Pinpoint the cell where the given text exists, returning its [x, y] midpoint coordinate. 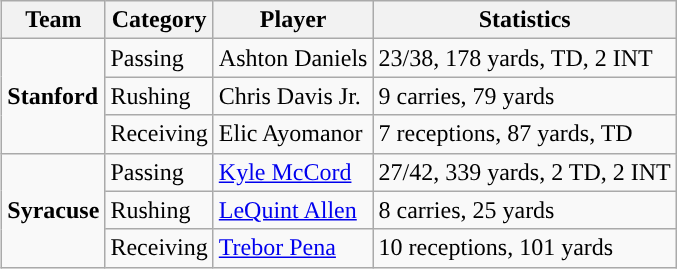
LeQuint Allen [293, 210]
9 carries, 79 yards [524, 96]
10 receptions, 101 yards [524, 248]
Player [293, 20]
Elic Ayomanor [293, 134]
Trebor Pena [293, 248]
7 receptions, 87 yards, TD [524, 134]
Stanford [54, 96]
Kyle McCord [293, 172]
27/42, 339 yards, 2 TD, 2 INT [524, 172]
Ashton Daniels [293, 58]
Chris Davis Jr. [293, 96]
Category [159, 20]
23/38, 178 yards, TD, 2 INT [524, 58]
Team [54, 20]
8 carries, 25 yards [524, 210]
Syracuse [54, 210]
Statistics [524, 20]
